Provide the [x, y] coordinate of the cell's center where the given text is located.  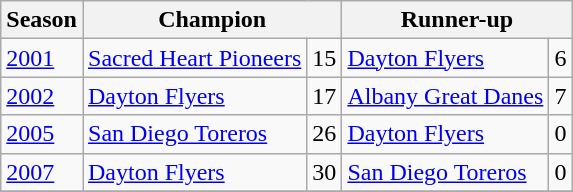
6 [560, 58]
Season [42, 20]
Albany Great Danes [446, 96]
Sacred Heart Pioneers [194, 58]
Champion [212, 20]
2007 [42, 172]
26 [324, 134]
2002 [42, 96]
15 [324, 58]
2001 [42, 58]
17 [324, 96]
2005 [42, 134]
7 [560, 96]
Runner-up [457, 20]
30 [324, 172]
